Return the [x, y] coordinate for the center point of the cell that contains the specified text.  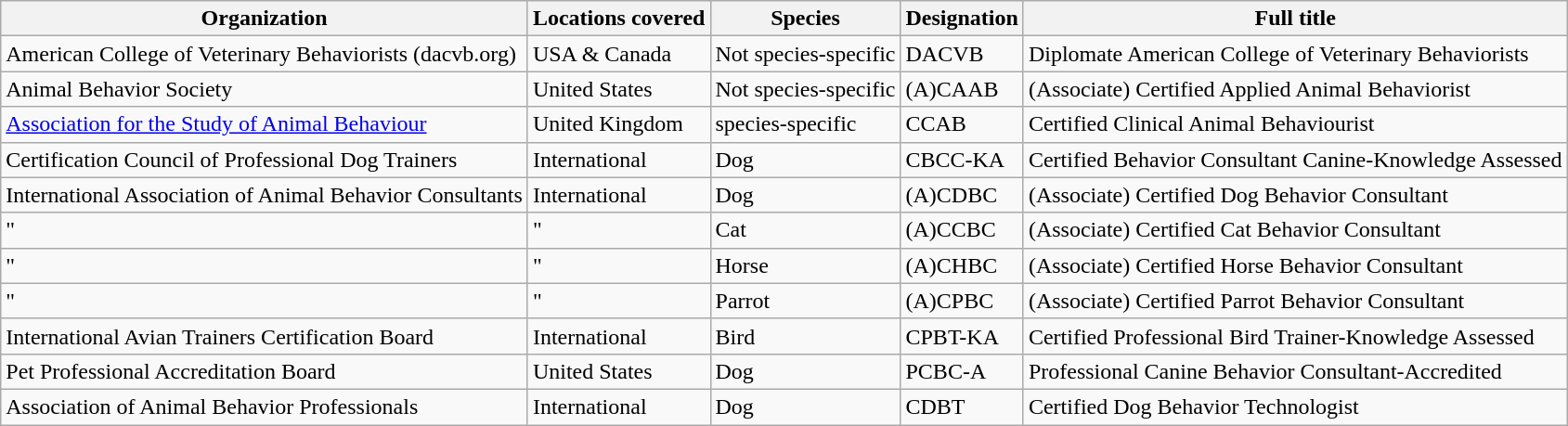
CBCC-KA [962, 160]
Cat [806, 230]
(A)CAAB [962, 89]
Organization [265, 19]
Certified Clinical Animal Behaviourist [1295, 124]
Certified Dog Behavior Technologist [1295, 407]
American College of Veterinary Behaviorists (dacvb.org) [265, 54]
Animal Behavior Society [265, 89]
Horse [806, 265]
International Association of Animal Behavior Consultants [265, 195]
Professional Canine Behavior Consultant-Accredited [1295, 371]
(Associate) Certified Dog Behavior Consultant [1295, 195]
CCAB [962, 124]
Diplomate American College of Veterinary Behaviorists [1295, 54]
Designation [962, 19]
CPBT-KA [962, 336]
Certification Council of Professional Dog Trainers [265, 160]
Certified Behavior Consultant Canine-Knowledge Assessed [1295, 160]
(Associate) Certified Horse Behavior Consultant [1295, 265]
(Associate) Certified Cat Behavior Consultant [1295, 230]
(A)CHBC [962, 265]
PCBC-A [962, 371]
(Associate) Certified Applied Animal Behaviorist [1295, 89]
Certified Professional Bird Trainer-Knowledge Assessed [1295, 336]
Parrot [806, 301]
(A)CPBC [962, 301]
CDBT [962, 407]
Association of Animal Behavior Professionals [265, 407]
(A)CCBC [962, 230]
Full title [1295, 19]
DACVB [962, 54]
United Kingdom [618, 124]
USA & Canada [618, 54]
Species [806, 19]
(Associate) Certified Parrot Behavior Consultant [1295, 301]
species-specific [806, 124]
International Avian Trainers Certification Board [265, 336]
Pet Professional Accreditation Board [265, 371]
Association for the Study of Animal Behaviour [265, 124]
Bird [806, 336]
(A)CDBC [962, 195]
Locations covered [618, 19]
